From the cell containing the given text, extract its center point as (X, Y) coordinate. 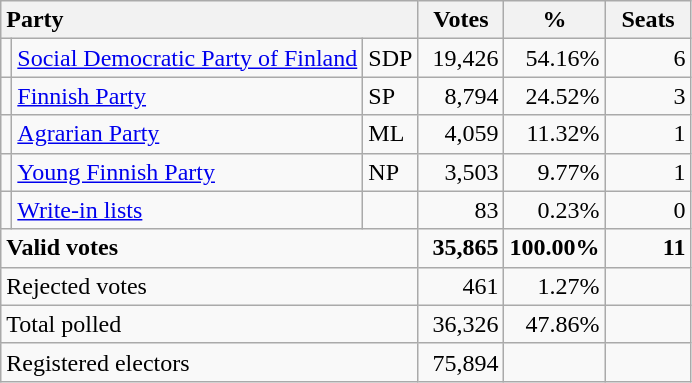
Total polled (210, 324)
9.77% (554, 172)
Rejected votes (210, 286)
35,865 (461, 248)
461 (461, 286)
Young Finnish Party (188, 172)
54.16% (554, 58)
19,426 (461, 58)
11.32% (554, 134)
Party (210, 20)
Registered electors (210, 362)
8,794 (461, 96)
Agrarian Party (188, 134)
24.52% (554, 96)
SDP (390, 58)
3 (648, 96)
% (554, 20)
Finnish Party (188, 96)
36,326 (461, 324)
3,503 (461, 172)
Valid votes (210, 248)
75,894 (461, 362)
Votes (461, 20)
ML (390, 134)
0 (648, 210)
83 (461, 210)
47.86% (554, 324)
1.27% (554, 286)
4,059 (461, 134)
Write-in lists (188, 210)
Seats (648, 20)
0.23% (554, 210)
Social Democratic Party of Finland (188, 58)
NP (390, 172)
100.00% (554, 248)
SP (390, 96)
6 (648, 58)
11 (648, 248)
